Locate the cell with the specified text and output its (x, y) center coordinate. 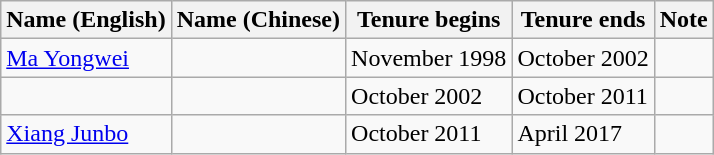
Note (684, 20)
Xiang Junbo (86, 134)
Name (Chinese) (258, 20)
April 2017 (583, 134)
Tenure begins (429, 20)
Tenure ends (583, 20)
November 1998 (429, 58)
Name (English) (86, 20)
Ma Yongwei (86, 58)
